Return the [x, y] coordinate for the center point of the cell that contains the specified text.  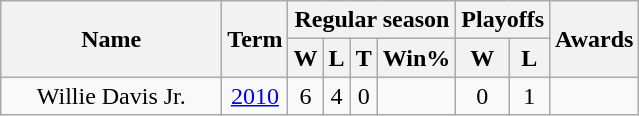
Name [112, 39]
Regular season [372, 20]
1 [530, 96]
2010 [255, 96]
Term [255, 39]
Willie Davis Jr. [112, 96]
T [364, 58]
Win% [416, 58]
Playoffs [503, 20]
Awards [594, 39]
6 [306, 96]
4 [336, 96]
